Extract the (X, Y) coordinate from the center of the cell holding the provided text.  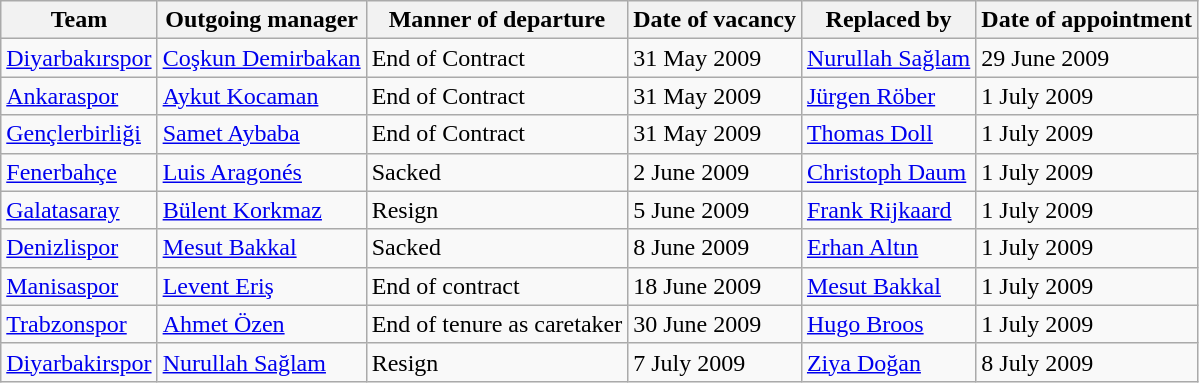
Frank Rijkaard (888, 210)
Galatasaray (79, 210)
Christoph Daum (888, 172)
Outgoing manager (262, 20)
Bülent Korkmaz (262, 210)
End of tenure as caretaker (497, 324)
5 June 2009 (715, 210)
29 June 2009 (1087, 58)
Coşkun Demirbakan (262, 58)
Aykut Kocaman (262, 96)
Replaced by (888, 20)
End of contract (497, 286)
Ankaraspor (79, 96)
Erhan Altın (888, 248)
Samet Aybaba (262, 134)
Hugo Broos (888, 324)
Trabzonspor (79, 324)
Date of vacancy (715, 20)
Manisaspor (79, 286)
Denizlispor (79, 248)
Fenerbahçe (79, 172)
Levent Eriş (262, 286)
Luis Aragonés (262, 172)
Diyarbakırspor (79, 58)
Thomas Doll (888, 134)
7 July 2009 (715, 362)
Date of appointment (1087, 20)
Manner of departure (497, 20)
Jürgen Röber (888, 96)
8 July 2009 (1087, 362)
Gençlerbirliği (79, 134)
18 June 2009 (715, 286)
2 June 2009 (715, 172)
Ziya Doğan (888, 362)
Team (79, 20)
Diyarbakirspor (79, 362)
8 June 2009 (715, 248)
30 June 2009 (715, 324)
Ahmet Özen (262, 324)
